Find where the given text appears and provide that cell's center as [X, Y] coordinate. 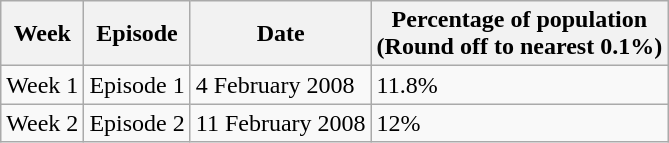
Episode 1 [137, 85]
11.8% [520, 85]
11 February 2008 [280, 123]
Week [42, 34]
Episode [137, 34]
Episode 2 [137, 123]
Date [280, 34]
Week 2 [42, 123]
Percentage of population(Round off to nearest 0.1%) [520, 34]
Week 1 [42, 85]
4 February 2008 [280, 85]
12% [520, 123]
